Extract the (X, Y) coordinate from the center of the cell holding the provided text.  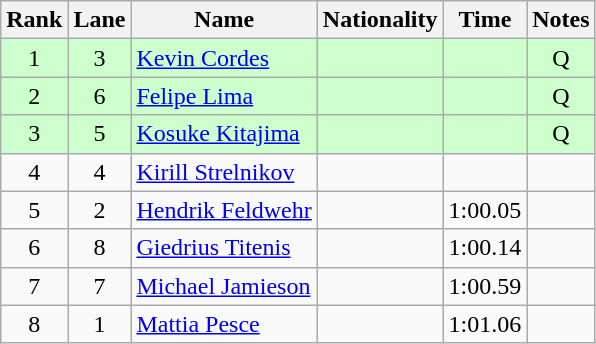
Nationality (380, 20)
1:00.59 (485, 286)
Giedrius Titenis (224, 248)
Kevin Cordes (224, 58)
Michael Jamieson (224, 286)
Kosuke Kitajima (224, 134)
Notes (561, 20)
Name (224, 20)
1:00.05 (485, 210)
Mattia Pesce (224, 324)
Hendrik Feldwehr (224, 210)
Time (485, 20)
Lane (100, 20)
Kirill Strelnikov (224, 172)
Felipe Lima (224, 96)
Rank (34, 20)
1:01.06 (485, 324)
1:00.14 (485, 248)
